Scan for the cell matching the given text and deliver its (x, y) coordinate at center. 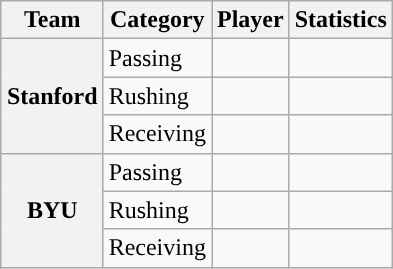
BYU (52, 210)
Statistics (340, 20)
Team (52, 20)
Category (157, 20)
Stanford (52, 96)
Player (251, 20)
